Determine the (x, y) coordinate at the center of the cell enclosing the given text.  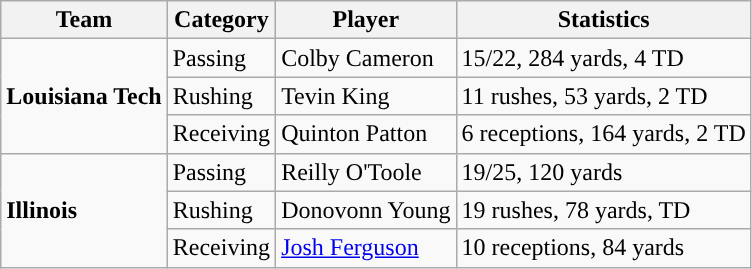
6 receptions, 164 yards, 2 TD (604, 134)
10 receptions, 84 yards (604, 248)
Louisiana Tech (84, 96)
Statistics (604, 20)
Donovonn Young (366, 210)
19 rushes, 78 yards, TD (604, 210)
Illinois (84, 210)
19/25, 120 yards (604, 172)
Quinton Patton (366, 134)
Team (84, 20)
Reilly O'Toole (366, 172)
Colby Cameron (366, 58)
Tevin King (366, 96)
Josh Ferguson (366, 248)
Category (221, 20)
11 rushes, 53 yards, 2 TD (604, 96)
Player (366, 20)
15/22, 284 yards, 4 TD (604, 58)
